Output the [X, Y] coordinate of the center of the cell containing the given text.  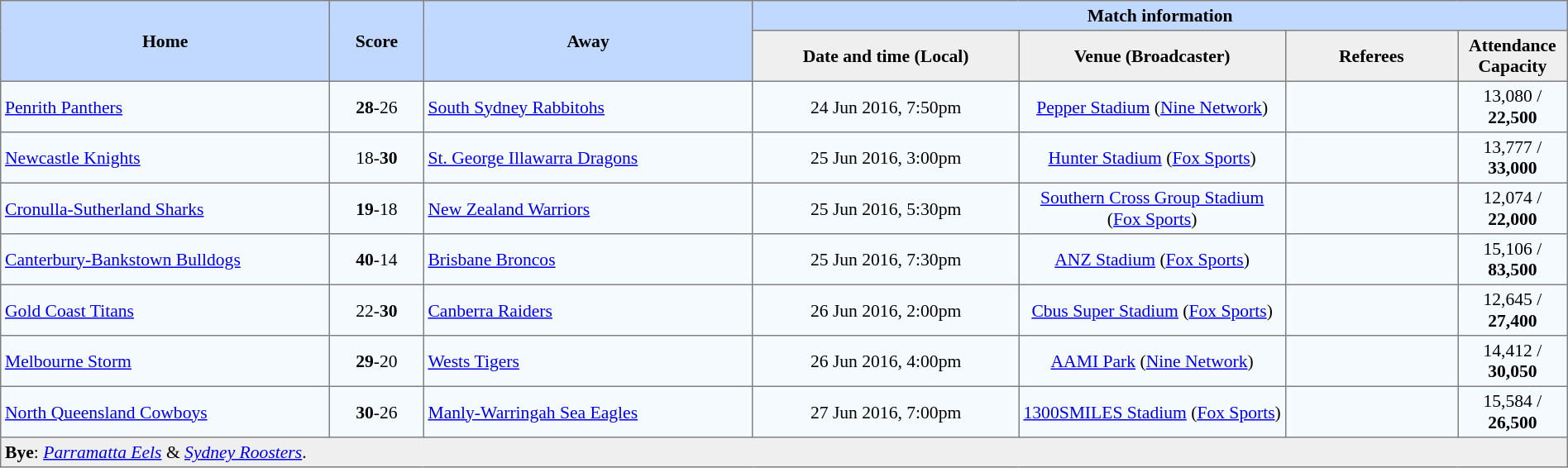
Referees [1371, 56]
13,777 / 33,000 [1513, 158]
Date and time (Local) [886, 56]
25 Jun 2016, 5:30pm [886, 208]
27 Jun 2016, 7:00pm [886, 412]
Venue (Broadcaster) [1152, 56]
Match information [1159, 16]
Cronulla-Sutherland Sharks [165, 208]
North Queensland Cowboys [165, 412]
Canberra Raiders [588, 310]
29-20 [377, 361]
1300SMILES Stadium (Fox Sports) [1152, 412]
AAMI Park (Nine Network) [1152, 361]
12,074 / 22,000 [1513, 208]
19-18 [377, 208]
New Zealand Warriors [588, 208]
Hunter Stadium (Fox Sports) [1152, 158]
Melbourne Storm [165, 361]
Penrith Panthers [165, 107]
Home [165, 41]
25 Jun 2016, 7:30pm [886, 260]
ANZ Stadium (Fox Sports) [1152, 260]
12,645 / 27,400 [1513, 310]
25 Jun 2016, 3:00pm [886, 158]
South Sydney Rabbitohs [588, 107]
Pepper Stadium (Nine Network) [1152, 107]
Manly-Warringah Sea Eagles [588, 412]
Brisbane Broncos [588, 260]
Southern Cross Group Stadium (Fox Sports) [1152, 208]
Attendance Capacity [1513, 56]
24 Jun 2016, 7:50pm [886, 107]
Canterbury-Bankstown Bulldogs [165, 260]
15,584 / 26,500 [1513, 412]
Newcastle Knights [165, 158]
Cbus Super Stadium (Fox Sports) [1152, 310]
26 Jun 2016, 2:00pm [886, 310]
26 Jun 2016, 4:00pm [886, 361]
Wests Tigers [588, 361]
18-30 [377, 158]
Away [588, 41]
28-26 [377, 107]
40-14 [377, 260]
St. George Illawarra Dragons [588, 158]
30-26 [377, 412]
15,106 / 83,500 [1513, 260]
14,412 / 30,050 [1513, 361]
Bye: Parramatta Eels & Sydney Roosters. [784, 452]
Score [377, 41]
13,080 / 22,500 [1513, 107]
22-30 [377, 310]
Gold Coast Titans [165, 310]
